For the text-containing cell, return its midpoint in (X, Y) coordinate format. 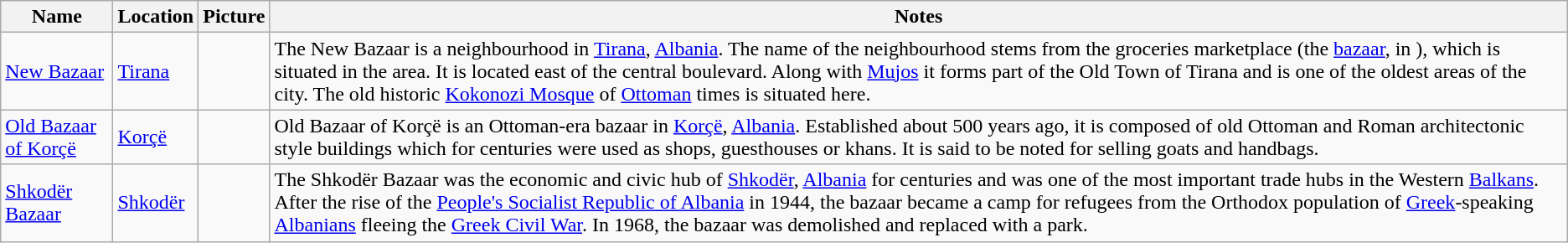
Notes (918, 17)
Name (57, 17)
Shkodër Bazaar (57, 203)
Location (156, 17)
Tirana (156, 71)
Korçë (156, 137)
Old Bazaar of Korçë (57, 137)
Shkodër (156, 203)
Picture (235, 17)
New Bazaar (57, 71)
